Scan for the cell matching the given text and deliver its (x, y) coordinate at center. 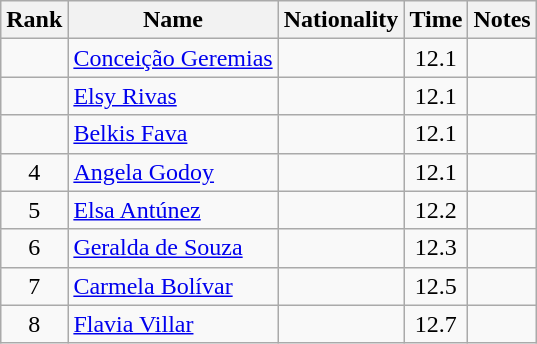
Flavia Villar (173, 324)
7 (34, 286)
Nationality (341, 20)
Rank (34, 20)
Belkis Fava (173, 134)
4 (34, 172)
12.5 (436, 286)
Elsy Rivas (173, 96)
8 (34, 324)
12.2 (436, 210)
Time (436, 20)
12.3 (436, 248)
5 (34, 210)
Elsa Antúnez (173, 210)
Conceição Geremias (173, 58)
Angela Godoy (173, 172)
Carmela Bolívar (173, 286)
Name (173, 20)
12.7 (436, 324)
Notes (502, 20)
Geralda de Souza (173, 248)
6 (34, 248)
